Identify which cell holds the provided text, then report its (X, Y) central coordinate. 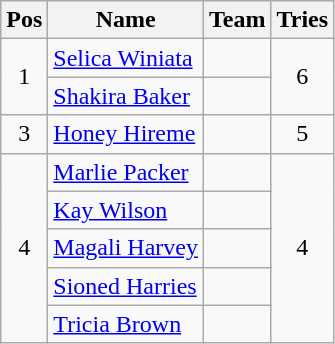
5 (302, 134)
6 (302, 77)
Tries (302, 20)
Name (126, 20)
Selica Winiata (126, 58)
Pos (24, 20)
Magali Harvey (126, 248)
Shakira Baker (126, 96)
Team (237, 20)
Kay Wilson (126, 210)
Honey Hireme (126, 134)
Sioned Harries (126, 286)
3 (24, 134)
Marlie Packer (126, 172)
Tricia Brown (126, 324)
1 (24, 77)
